Return (x, y) of the center of cell containing provided text 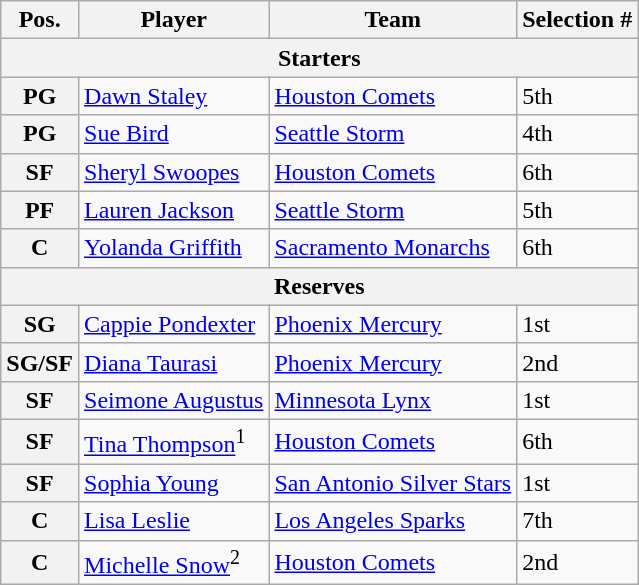
Sheryl Swoopes (174, 172)
Sue Bird (174, 134)
Reserves (320, 286)
Starters (320, 58)
Team (393, 20)
Player (174, 20)
Yolanda Griffith (174, 248)
SG (40, 324)
PF (40, 210)
Seimone Augustus (174, 400)
4th (578, 134)
Lauren Jackson (174, 210)
San Antonio Silver Stars (393, 483)
Dawn Staley (174, 96)
Pos. (40, 20)
Los Angeles Sparks (393, 521)
Selection # (578, 20)
Diana Taurasi (174, 362)
7th (578, 521)
Michelle Snow2 (174, 562)
Lisa Leslie (174, 521)
Tina Thompson1 (174, 442)
SG/SF (40, 362)
Sophia Young (174, 483)
Minnesota Lynx (393, 400)
Cappie Pondexter (174, 324)
Sacramento Monarchs (393, 248)
